Detect which cell encompasses the target text, then output its (x, y) center coordinate. 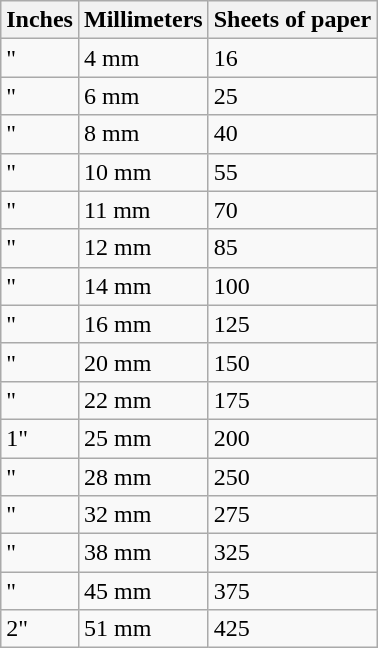
375 (292, 591)
125 (292, 324)
1" (40, 438)
4 mm (143, 58)
Inches (40, 20)
16 mm (143, 324)
11 mm (143, 210)
10 mm (143, 172)
28 mm (143, 477)
22 mm (143, 400)
275 (292, 515)
425 (292, 629)
85 (292, 248)
25 (292, 96)
32 mm (143, 515)
8 mm (143, 134)
55 (292, 172)
175 (292, 400)
Millimeters (143, 20)
150 (292, 362)
25 mm (143, 438)
2" (40, 629)
200 (292, 438)
100 (292, 286)
51 mm (143, 629)
6 mm (143, 96)
Sheets of paper (292, 20)
14 mm (143, 286)
45 mm (143, 591)
325 (292, 553)
250 (292, 477)
70 (292, 210)
38 mm (143, 553)
16 (292, 58)
20 mm (143, 362)
40 (292, 134)
12 mm (143, 248)
